Pinpoint the cell where the given text exists, returning its [x, y] midpoint coordinate. 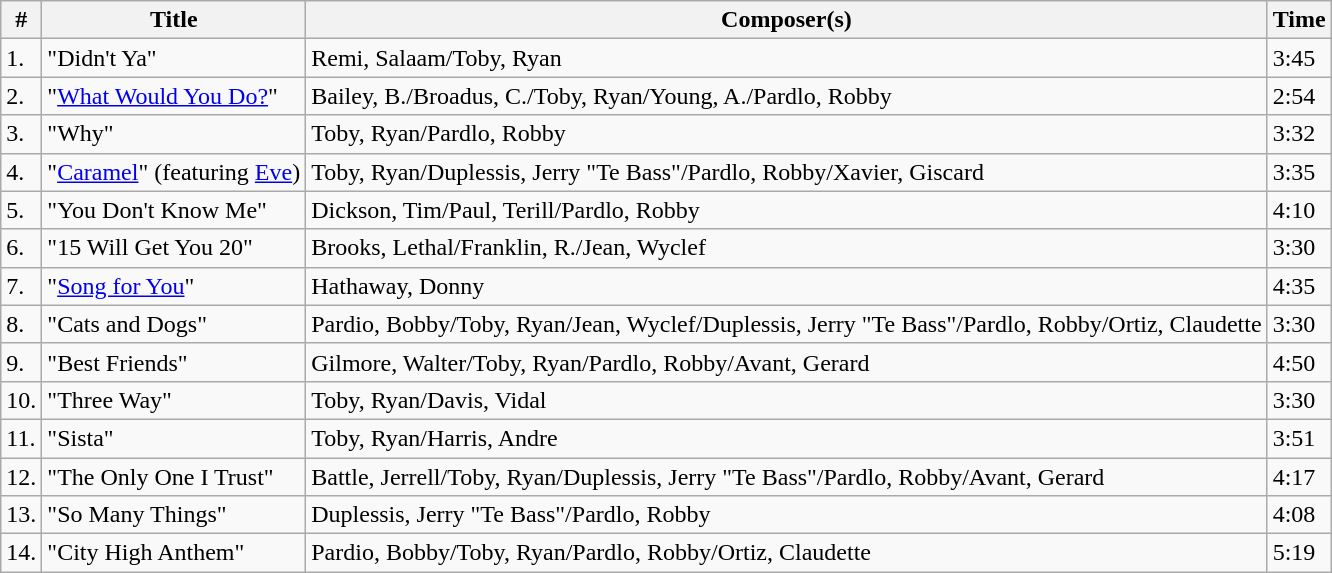
"Caramel" (featuring Eve) [174, 172]
4:08 [1299, 515]
Dickson, Tim/Paul, Terill/Pardlo, Robby [786, 210]
3:51 [1299, 438]
Bailey, B./Broadus, C./Toby, Ryan/Young, A./Pardlo, Robby [786, 96]
3. [22, 134]
# [22, 20]
3:45 [1299, 58]
Duplessis, Jerry "Te Bass"/Pardlo, Robby [786, 515]
10. [22, 400]
Pardio, Bobby/Toby, Ryan/Jean, Wyclef/Duplessis, Jerry "Te Bass"/Pardlo, Robby/Ortiz, Claudette [786, 324]
2:54 [1299, 96]
"Song for You" [174, 286]
4:35 [1299, 286]
13. [22, 515]
12. [22, 477]
Remi, Salaam/Toby, Ryan [786, 58]
Toby, Ryan/Duplessis, Jerry "Te Bass"/Pardlo, Robby/Xavier, Giscard [786, 172]
4:17 [1299, 477]
"The Only One I Trust" [174, 477]
Title [174, 20]
Toby, Ryan/Pardlo, Robby [786, 134]
1. [22, 58]
"Sista" [174, 438]
"Why" [174, 134]
"Three Way" [174, 400]
4:10 [1299, 210]
9. [22, 362]
Toby, Ryan/Harris, Andre [786, 438]
"Didn't Ya" [174, 58]
Composer(s) [786, 20]
4:50 [1299, 362]
3:32 [1299, 134]
"15 Will Get You 20" [174, 248]
"City High Anthem" [174, 553]
8. [22, 324]
"What Would You Do?" [174, 96]
Pardio, Bobby/Toby, Ryan/Pardlo, Robby/Ortiz, Claudette [786, 553]
14. [22, 553]
"So Many Things" [174, 515]
7. [22, 286]
"Cats and Dogs" [174, 324]
5:19 [1299, 553]
4. [22, 172]
Battle, Jerrell/Toby, Ryan/Duplessis, Jerry "Te Bass"/Pardlo, Robby/Avant, Gerard [786, 477]
5. [22, 210]
Brooks, Lethal/Franklin, R./Jean, Wyclef [786, 248]
Time [1299, 20]
"Best Friends" [174, 362]
Hathaway, Donny [786, 286]
3:35 [1299, 172]
Gilmore, Walter/Toby, Ryan/Pardlo, Robby/Avant, Gerard [786, 362]
11. [22, 438]
6. [22, 248]
"You Don't Know Me" [174, 210]
2. [22, 96]
Toby, Ryan/Davis, Vidal [786, 400]
